Extract the [x, y] coordinate from the center of the cell holding the provided text.  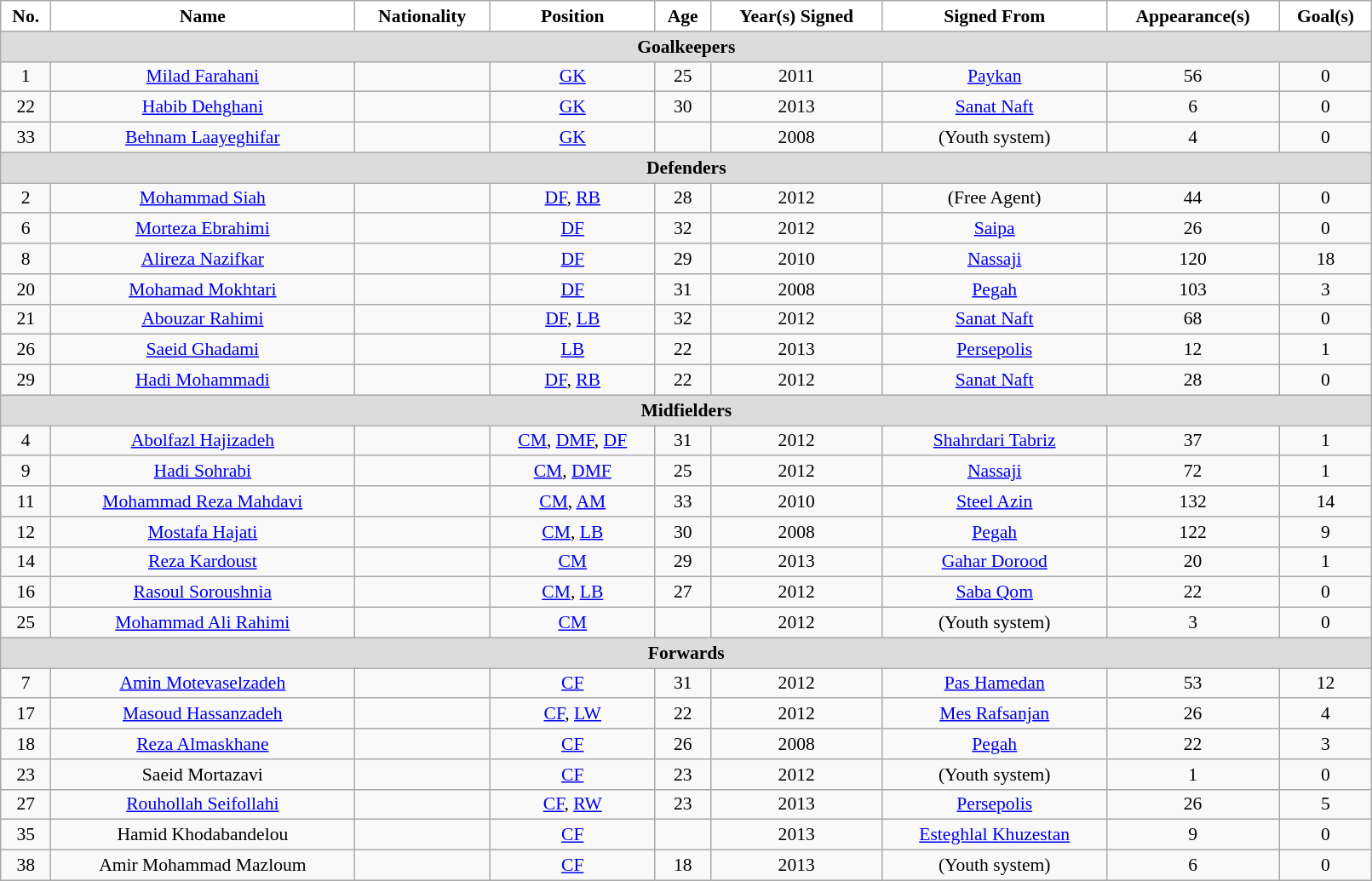
Milad Farahani [203, 77]
5 [1325, 804]
Position [572, 16]
Masoud Hassanzadeh [203, 714]
120 [1192, 259]
CF, RW [572, 804]
Behnam Laayeghifar [203, 138]
38 [26, 866]
Mohammad Siah [203, 198]
37 [1192, 441]
Mohamad Mokhtari [203, 289]
Reza Kardoust [203, 562]
Reza Almaskhane [203, 744]
Nationality [422, 16]
Abolfazl Hajizadeh [203, 441]
35 [26, 835]
No. [26, 16]
Rouhollah Seifollahi [203, 804]
Mohammad Ali Rahimi [203, 623]
CM, DMF [572, 472]
Alireza Nazifkar [203, 259]
Saba Qom [995, 592]
Appearance(s) [1192, 16]
Age [683, 16]
Habib Dehghani [203, 107]
11 [26, 501]
132 [1192, 501]
Hadi Sohrabi [203, 472]
16 [26, 592]
Mostafa Hajati [203, 532]
2 [26, 198]
2011 [796, 77]
21 [26, 319]
Shahrdari Tabriz [995, 441]
53 [1192, 684]
Goal(s) [1325, 16]
Saipa [995, 229]
Mohammad Reza Mahdavi [203, 501]
CM, DMF, DF [572, 441]
122 [1192, 532]
72 [1192, 472]
Gahar Dorood [995, 562]
LB [572, 350]
Amin Motevaselzadeh [203, 684]
Rasoul Soroushnia [203, 592]
Mes Rafsanjan [995, 714]
Amir Mohammad Mazloum [203, 866]
CM, AM [572, 501]
68 [1192, 319]
Hamid Khodabandelou [203, 835]
Forwards [686, 653]
7 [26, 684]
56 [1192, 77]
(Free Agent) [995, 198]
Hadi Mohammadi [203, 380]
Name [203, 16]
Saeid Ghadami [203, 350]
Goalkeepers [686, 47]
Signed From [995, 16]
44 [1192, 198]
Paykan [995, 77]
Morteza Ebrahimi [203, 229]
Defenders [686, 168]
Steel Azin [995, 501]
CF, LW [572, 714]
17 [26, 714]
Abouzar Rahimi [203, 319]
Esteghlal Khuzestan [995, 835]
Saeid Mortazavi [203, 775]
DF, LB [572, 319]
Year(s) Signed [796, 16]
Pas Hamedan [995, 684]
8 [26, 259]
103 [1192, 289]
Midfielders [686, 410]
